Locate the cell with the specified text and output its [x, y] center coordinate. 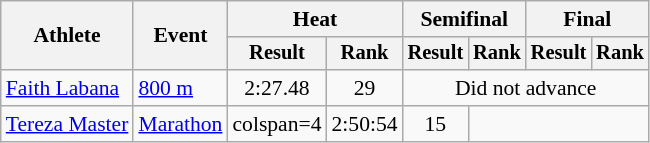
Semifinal [464, 19]
15 [436, 124]
2:50:54 [365, 124]
colspan=4 [276, 124]
Event [180, 36]
29 [365, 88]
Faith Labana [68, 88]
Marathon [180, 124]
Tereza Master [68, 124]
2:27.48 [276, 88]
Athlete [68, 36]
800 m [180, 88]
Final [588, 19]
Heat [314, 19]
Did not advance [526, 88]
